Identify which cell holds the provided text, then report its [X, Y] central coordinate. 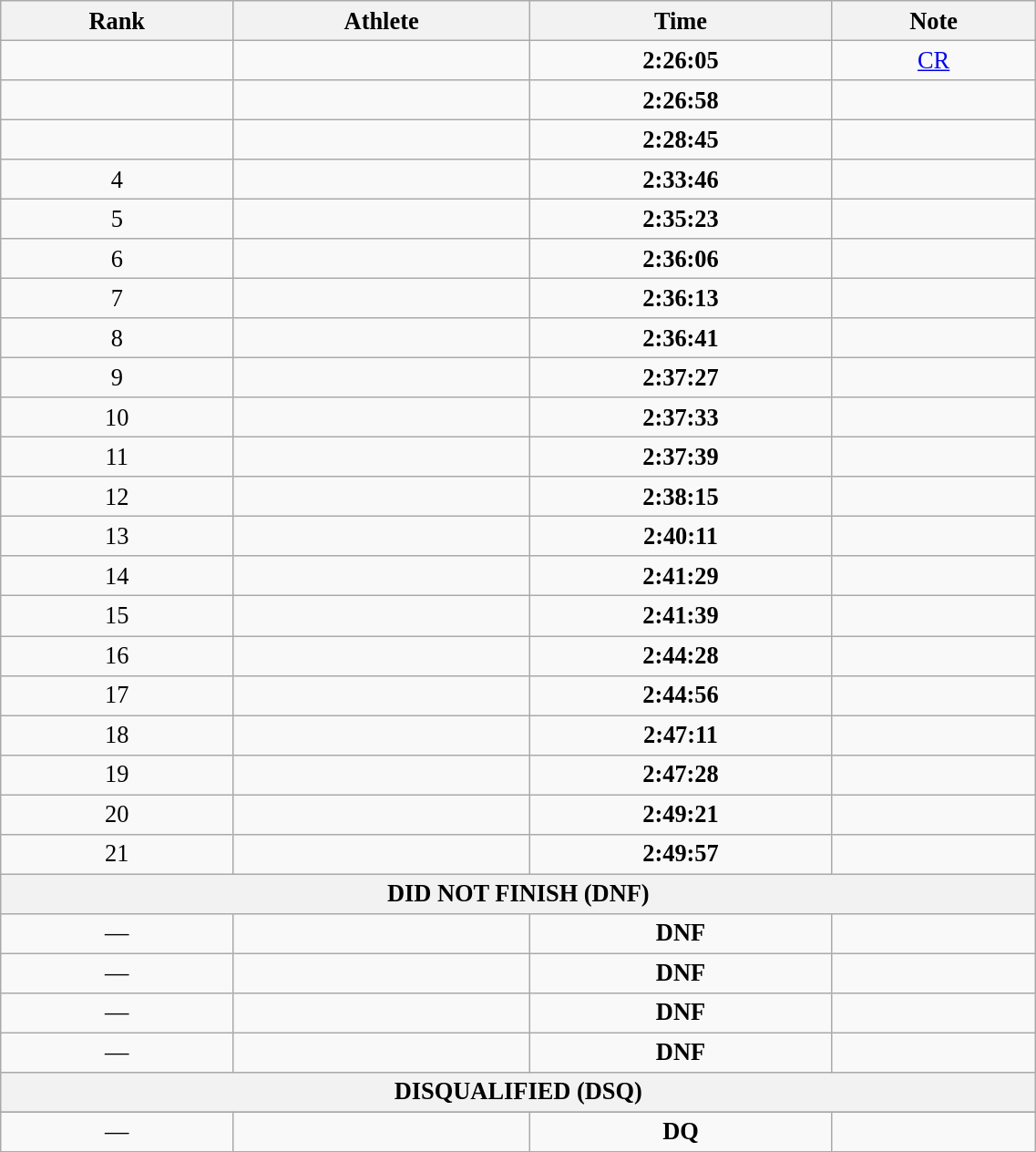
2:47:11 [682, 735]
2:47:28 [682, 775]
11 [117, 457]
2:28:45 [682, 139]
2:40:11 [682, 536]
Time [682, 20]
2:36:06 [682, 259]
2:44:28 [682, 655]
2:26:05 [682, 60]
2:37:27 [682, 377]
DID NOT FINISH (DNF) [518, 893]
7 [117, 298]
2:49:57 [682, 854]
10 [117, 417]
21 [117, 854]
16 [117, 655]
2:44:56 [682, 695]
2:41:39 [682, 616]
13 [117, 536]
6 [117, 259]
8 [117, 338]
2:36:13 [682, 298]
2:36:41 [682, 338]
DISQUALIFIED (DSQ) [518, 1092]
15 [117, 616]
2:49:21 [682, 814]
CR [933, 60]
2:37:33 [682, 417]
19 [117, 775]
14 [117, 576]
2:38:15 [682, 497]
2:41:29 [682, 576]
20 [117, 814]
2:37:39 [682, 457]
4 [117, 180]
2:33:46 [682, 180]
18 [117, 735]
17 [117, 695]
2:35:23 [682, 219]
Athlete [382, 20]
9 [117, 377]
12 [117, 497]
DQ [682, 1132]
2:26:58 [682, 99]
5 [117, 219]
Rank [117, 20]
Note [933, 20]
